Capture the cell that displays the provided text and extract its [x, y] central coordinate. 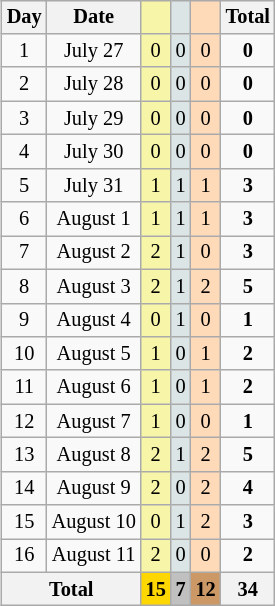
August 10 [94, 522]
August 5 [94, 354]
August 8 [94, 455]
August 3 [94, 286]
July 31 [94, 185]
8 [24, 286]
August 2 [94, 253]
August 9 [94, 488]
August 1 [94, 219]
16 [24, 556]
July 28 [94, 84]
14 [24, 488]
Day [24, 17]
August 11 [94, 556]
July 27 [94, 51]
August 6 [94, 387]
July 29 [94, 118]
August 7 [94, 421]
11 [24, 387]
6 [24, 219]
34 [248, 589]
13 [24, 455]
10 [24, 354]
9 [24, 320]
August 4 [94, 320]
July 30 [94, 152]
Date [94, 17]
